Provide the (x, y) coordinate of the cell's center where the given text is located.  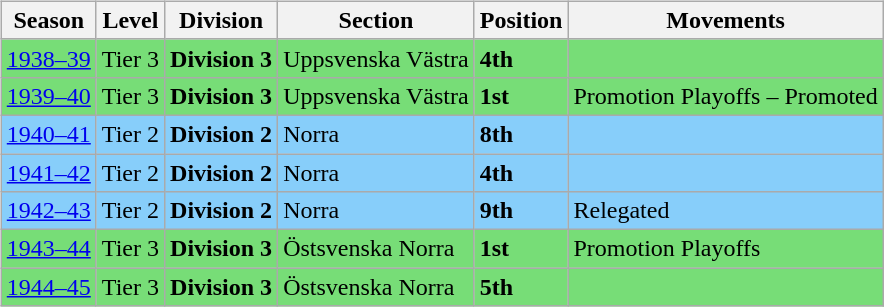
Division (222, 20)
1938–39 (48, 58)
Season (48, 20)
Movements (726, 20)
8th (521, 134)
Promotion Playoffs (726, 249)
Section (376, 20)
1943–44 (48, 249)
1941–42 (48, 173)
Promotion Playoffs – Promoted (726, 96)
Relegated (726, 211)
1939–40 (48, 96)
1942–43 (48, 211)
1944–45 (48, 287)
Position (521, 20)
5th (521, 287)
9th (521, 211)
Level (130, 20)
1940–41 (48, 134)
